Output the [X, Y] coordinate of the center of the cell containing the given text.  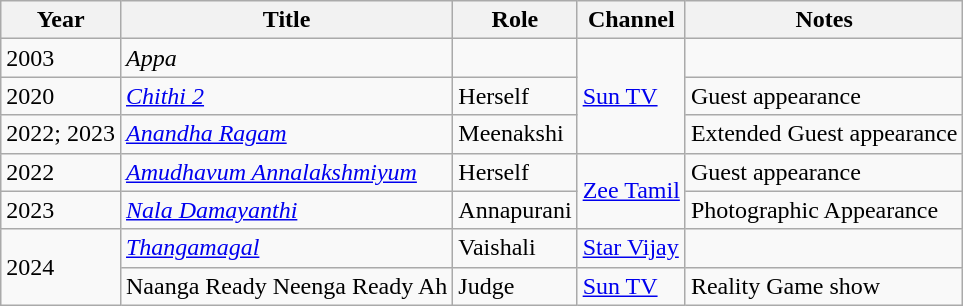
Zee Tamil [631, 191]
Thangamagal [286, 248]
Appa [286, 58]
2003 [61, 58]
2023 [61, 210]
2020 [61, 96]
Star Vijay [631, 248]
Naanga Ready Neenga Ready Ah [286, 286]
Meenakshi [515, 134]
Channel [631, 20]
Annapurani [515, 210]
Photographic Appearance [824, 210]
Notes [824, 20]
Anandha Ragam [286, 134]
Judge [515, 286]
Role [515, 20]
2022; 2023 [61, 134]
Year [61, 20]
Amudhavum Annalakshmiyum [286, 172]
Vaishali [515, 248]
2024 [61, 267]
Extended Guest appearance [824, 134]
Title [286, 20]
Reality Game show [824, 286]
Chithi 2 [286, 96]
2022 [61, 172]
Nala Damayanthi [286, 210]
